Determine the [X, Y] coordinate at the center of the cell enclosing the given text.  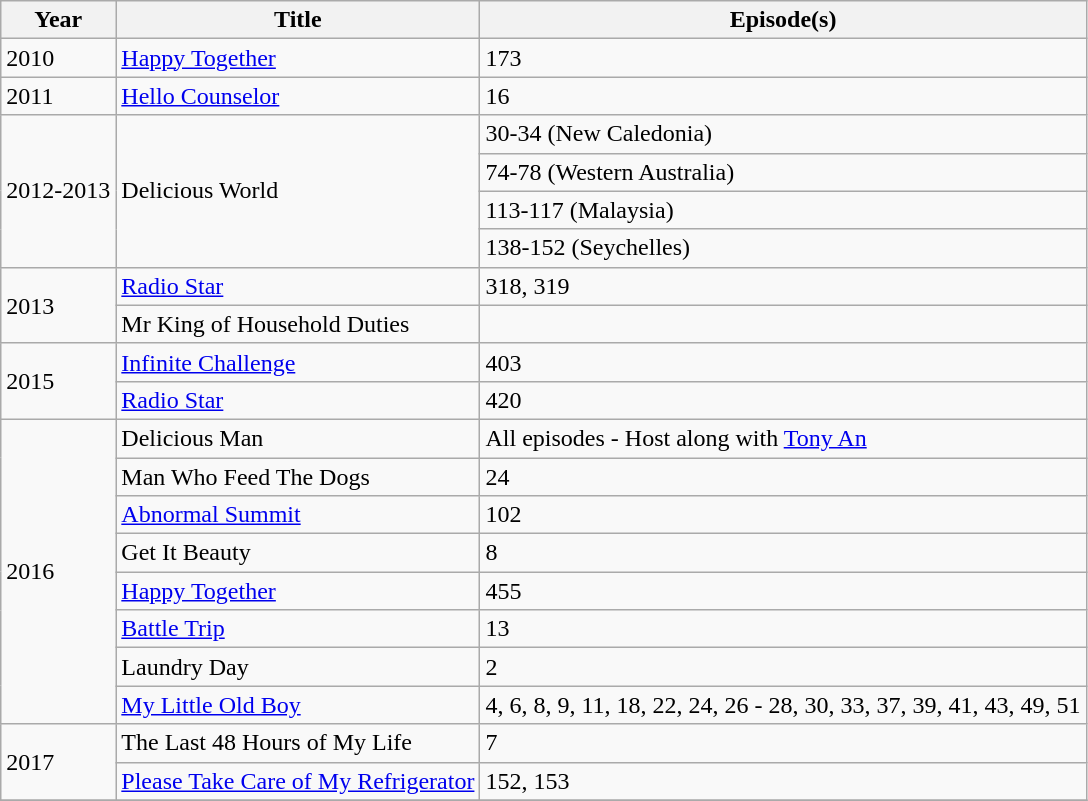
13 [783, 629]
Abnormal Summit [298, 515]
Episode(s) [783, 20]
318, 319 [783, 286]
Hello Counselor [298, 96]
2016 [58, 571]
Delicious World [298, 191]
Delicious Man [298, 438]
2010 [58, 58]
Title [298, 20]
2013 [58, 305]
173 [783, 58]
74-78 (Western Australia) [783, 172]
16 [783, 96]
Man Who Feed The Dogs [298, 477]
2 [783, 667]
Mr King of Household Duties [298, 324]
All episodes - Host along with Tony An [783, 438]
Infinite Challenge [298, 362]
138-152 (Seychelles) [783, 248]
30-34 (New Caledonia) [783, 134]
Get It Beauty [298, 553]
455 [783, 591]
4, 6, 8, 9, 11, 18, 22, 24, 26 - 28, 30, 33, 37, 39, 41, 43, 49, 51 [783, 705]
7 [783, 743]
152, 153 [783, 781]
8 [783, 553]
102 [783, 515]
403 [783, 362]
My Little Old Boy [298, 705]
Laundry Day [298, 667]
2015 [58, 381]
Year [58, 20]
2012-2013 [58, 191]
24 [783, 477]
Please Take Care of My Refrigerator [298, 781]
The Last 48 Hours of My Life [298, 743]
113-117 (Malaysia) [783, 210]
2017 [58, 762]
2011 [58, 96]
420 [783, 400]
Battle Trip [298, 629]
